Provide the [X, Y] coordinate of the cell's center where the given text is located.  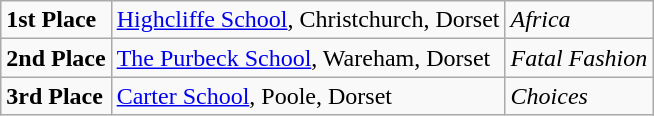
Highcliffe School, Christchurch, Dorset [308, 20]
The Purbeck School, Wareham, Dorset [308, 58]
Fatal Fashion [579, 58]
Africa [579, 20]
2nd Place [56, 58]
Choices [579, 96]
1st Place [56, 20]
3rd Place [56, 96]
Carter School, Poole, Dorset [308, 96]
